Detect which cell encompasses the target text, then output its [X, Y] center coordinate. 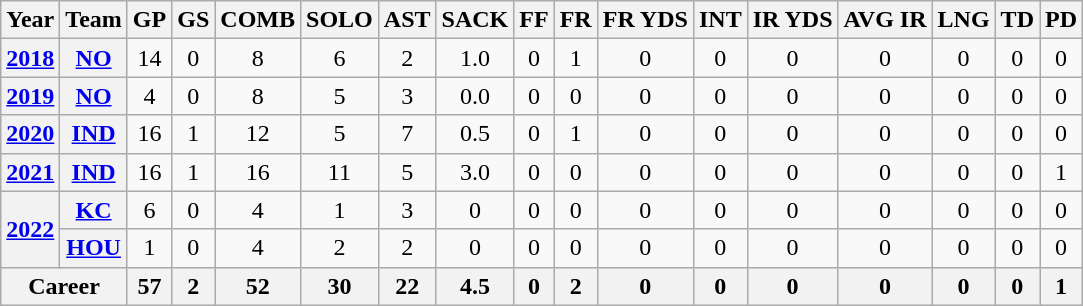
HOU [94, 248]
FR [576, 20]
INT [720, 20]
AVG IR [885, 20]
2019 [30, 96]
12 [258, 134]
COMB [258, 20]
KC [94, 210]
0.0 [475, 96]
FR YDS [645, 20]
2022 [30, 229]
Year [30, 20]
AST [407, 20]
1.0 [475, 58]
22 [407, 286]
GP [149, 20]
30 [340, 286]
TD [1017, 20]
52 [258, 286]
11 [340, 172]
Team [94, 20]
3.0 [475, 172]
4.5 [475, 286]
14 [149, 58]
0.5 [475, 134]
2021 [30, 172]
PD [1062, 20]
SACK [475, 20]
GS [194, 20]
57 [149, 286]
7 [407, 134]
SOLO [340, 20]
LNG [964, 20]
2020 [30, 134]
FF [534, 20]
IR YDS [792, 20]
2018 [30, 58]
Career [64, 286]
